Extract the (X, Y) coordinate from the center of the cell holding the provided text.  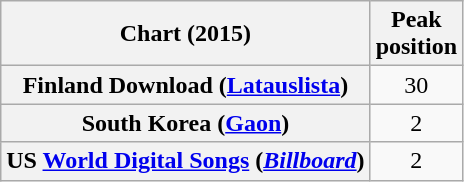
South Korea (Gaon) (186, 123)
Finland Download (Latauslista) (186, 85)
30 (416, 85)
US World Digital Songs (Billboard) (186, 161)
Peakposition (416, 34)
Chart (2015) (186, 34)
